Locate the cell with the specified text and output its [x, y] center coordinate. 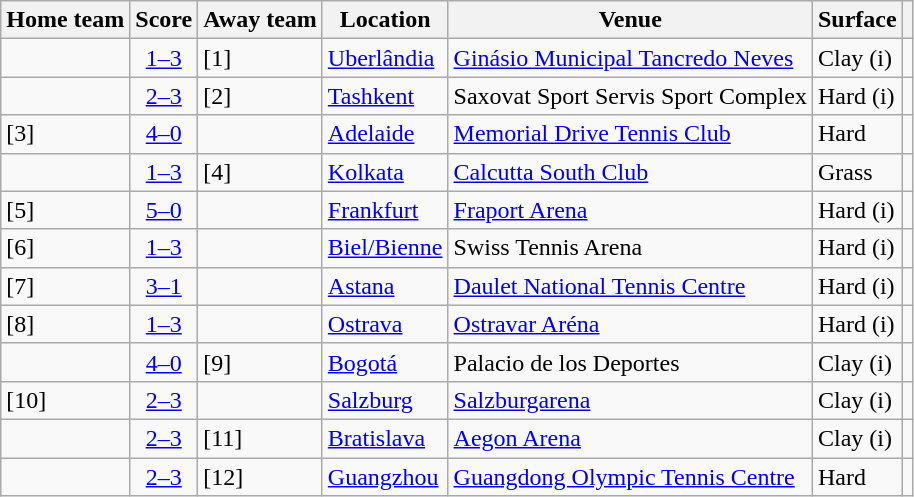
Ostrava [385, 324]
Biel/Bienne [385, 248]
[9] [260, 362]
Salzburgarena [630, 400]
Frankfurt [385, 210]
Ginásio Municipal Tancredo Neves [630, 58]
Ostravar Aréna [630, 324]
Away team [260, 20]
Adelaide [385, 134]
Swiss Tennis Arena [630, 248]
Daulet National Tennis Centre [630, 286]
[7] [66, 286]
Home team [66, 20]
Astana [385, 286]
Guangzhou [385, 477]
Grass [857, 172]
5–0 [164, 210]
[4] [260, 172]
Palacio de los Deportes [630, 362]
[12] [260, 477]
Uberlândia [385, 58]
[5] [66, 210]
3–1 [164, 286]
[11] [260, 438]
Fraport Arena [630, 210]
Tashkent [385, 96]
Venue [630, 20]
Location [385, 20]
[10] [66, 400]
Bogotá [385, 362]
Salzburg [385, 400]
Aegon Arena [630, 438]
Kolkata [385, 172]
[3] [66, 134]
[1] [260, 58]
Bratislava [385, 438]
Calcutta South Club [630, 172]
Saxovat Sport Servis Sport Complex [630, 96]
Score [164, 20]
Memorial Drive Tennis Club [630, 134]
[8] [66, 324]
[2] [260, 96]
Surface [857, 20]
Guangdong Olympic Tennis Centre [630, 477]
[6] [66, 248]
